Capture the cell that displays the provided text and extract its (X, Y) central coordinate. 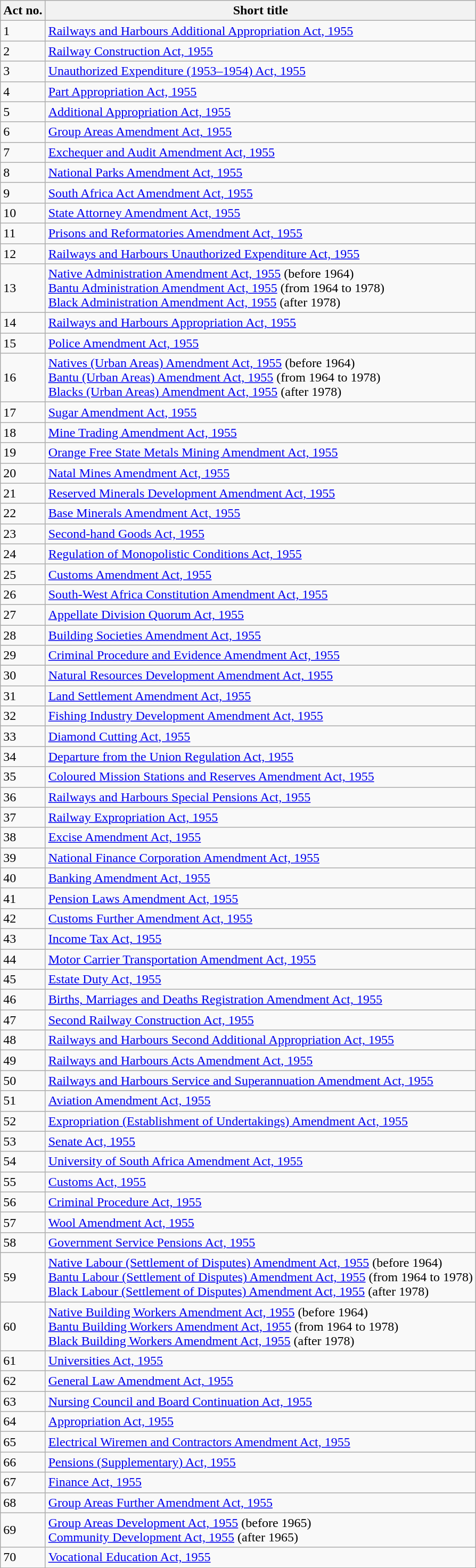
9 (23, 193)
32 (23, 716)
62 (23, 1381)
59 (23, 1277)
Act no. (23, 11)
Second-hand Goods Act, 1955 (260, 534)
Group Areas Development Act, 1955 (before 1965) Community Development Act, 1955 (after 1965) (260, 1530)
Part Appropriation Act, 1955 (260, 92)
54 (23, 1162)
General Law Amendment Act, 1955 (260, 1381)
64 (23, 1422)
Railways and Harbours Appropriation Act, 1955 (260, 323)
Police Amendment Act, 1955 (260, 343)
34 (23, 757)
Fishing Industry Development Amendment Act, 1955 (260, 716)
37 (23, 817)
38 (23, 837)
University of South Africa Amendment Act, 1955 (260, 1162)
31 (23, 696)
8 (23, 172)
Departure from the Union Regulation Act, 1955 (260, 757)
Coloured Mission Stations and Reserves Amendment Act, 1955 (260, 777)
Aviation Amendment Act, 1955 (260, 1101)
20 (23, 473)
25 (23, 574)
40 (23, 878)
44 (23, 959)
Expropriation (Establishment of Undertakings) Amendment Act, 1955 (260, 1121)
43 (23, 939)
State Attorney Amendment Act, 1955 (260, 213)
46 (23, 1000)
Appropriation Act, 1955 (260, 1422)
19 (23, 453)
56 (23, 1202)
Banking Amendment Act, 1955 (260, 878)
68 (23, 1503)
67 (23, 1482)
60 (23, 1326)
Customs Amendment Act, 1955 (260, 574)
5 (23, 112)
Vocational Education Act, 1955 (260, 1557)
47 (23, 1020)
Building Societies Amendment Act, 1955 (260, 635)
Finance Act, 1955 (260, 1482)
27 (23, 615)
10 (23, 213)
Railways and Harbours Special Pensions Act, 1955 (260, 797)
Short title (260, 11)
Exchequer and Audit Amendment Act, 1955 (260, 152)
Additional Appropriation Act, 1955 (260, 112)
21 (23, 493)
13 (23, 288)
Pension Laws Amendment Act, 1955 (260, 898)
Reserved Minerals Development Amendment Act, 1955 (260, 493)
11 (23, 233)
50 (23, 1081)
53 (23, 1141)
69 (23, 1530)
Prisons and Reformatories Amendment Act, 1955 (260, 233)
Base Minerals Amendment Act, 1955 (260, 513)
Unauthorized Expenditure (1953–1954) Act, 1955 (260, 71)
63 (23, 1401)
39 (23, 858)
26 (23, 594)
2 (23, 51)
Customs Act, 1955 (260, 1182)
Railways and Harbours Unauthorized Expenditure Act, 1955 (260, 254)
48 (23, 1040)
South-West Africa Constitution Amendment Act, 1955 (260, 594)
Appellate Division Quorum Act, 1955 (260, 615)
Senate Act, 1955 (260, 1141)
29 (23, 656)
49 (23, 1060)
4 (23, 92)
Orange Free State Metals Mining Amendment Act, 1955 (260, 453)
Estate Duty Act, 1955 (260, 980)
28 (23, 635)
Land Settlement Amendment Act, 1955 (260, 696)
Regulation of Monopolistic Conditions Act, 1955 (260, 554)
30 (23, 676)
66 (23, 1462)
51 (23, 1101)
Births, Marriages and Deaths Registration Amendment Act, 1955 (260, 1000)
Motor Carrier Transportation Amendment Act, 1955 (260, 959)
South Africa Act Amendment Act, 1955 (260, 193)
Railway Expropriation Act, 1955 (260, 817)
22 (23, 513)
Mine Trading Amendment Act, 1955 (260, 433)
National Finance Corporation Amendment Act, 1955 (260, 858)
61 (23, 1361)
70 (23, 1557)
57 (23, 1222)
Criminal Procedure and Evidence Amendment Act, 1955 (260, 656)
18 (23, 433)
23 (23, 534)
52 (23, 1121)
17 (23, 412)
Electrical Wiremen and Contractors Amendment Act, 1955 (260, 1442)
7 (23, 152)
58 (23, 1242)
33 (23, 736)
24 (23, 554)
Customs Further Amendment Act, 1955 (260, 918)
Group Areas Further Amendment Act, 1955 (260, 1503)
41 (23, 898)
Second Railway Construction Act, 1955 (260, 1020)
Government Service Pensions Act, 1955 (260, 1242)
35 (23, 777)
42 (23, 918)
1 (23, 31)
Criminal Procedure Act, 1955 (260, 1202)
Pensions (Supplementary) Act, 1955 (260, 1462)
Railways and Harbours Service and Superannuation Amendment Act, 1955 (260, 1081)
National Parks Amendment Act, 1955 (260, 172)
Railways and Harbours Additional Appropriation Act, 1955 (260, 31)
12 (23, 254)
Income Tax Act, 1955 (260, 939)
Natal Mines Amendment Act, 1955 (260, 473)
15 (23, 343)
3 (23, 71)
6 (23, 132)
Excise Amendment Act, 1955 (260, 837)
55 (23, 1182)
Railway Construction Act, 1955 (260, 51)
45 (23, 980)
Wool Amendment Act, 1955 (260, 1222)
Railways and Harbours Acts Amendment Act, 1955 (260, 1060)
Nursing Council and Board Continuation Act, 1955 (260, 1401)
Sugar Amendment Act, 1955 (260, 412)
Railways and Harbours Second Additional Appropriation Act, 1955 (260, 1040)
Universities Act, 1955 (260, 1361)
36 (23, 797)
14 (23, 323)
Diamond Cutting Act, 1955 (260, 736)
16 (23, 378)
65 (23, 1442)
Group Areas Amendment Act, 1955 (260, 132)
Natural Resources Development Amendment Act, 1955 (260, 676)
